Locate the cell with the specified text and output its [x, y] center coordinate. 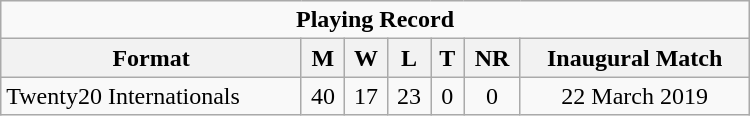
40 [322, 96]
Playing Record [375, 20]
Inaugural Match [634, 58]
NR [492, 58]
22 March 2019 [634, 96]
L [410, 58]
Twenty20 Internationals [152, 96]
23 [410, 96]
T [448, 58]
W [366, 58]
17 [366, 96]
Format [152, 58]
M [322, 58]
